Pinpoint the cell where the given text exists, returning its (x, y) midpoint coordinate. 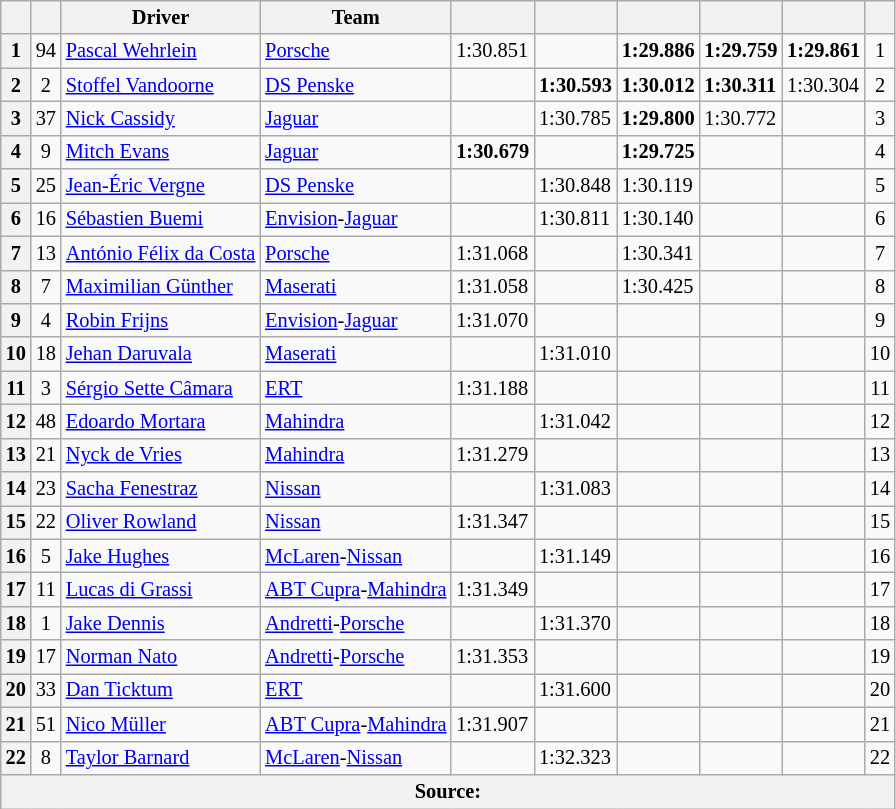
Jehan Daruvala (160, 354)
1:31.353 (492, 657)
Stoffel Vandoorne (160, 85)
Jean-Éric Vergne (160, 186)
Team (356, 17)
Jake Dennis (160, 623)
Nick Cassidy (160, 118)
1:32.323 (576, 758)
1:31.070 (492, 320)
Sérgio Sette Câmara (160, 388)
1:31.042 (576, 421)
1:31.370 (576, 623)
1:31.058 (492, 287)
Edoardo Mortara (160, 421)
23 (46, 489)
1:29.800 (658, 118)
48 (46, 421)
1:30.119 (658, 186)
33 (46, 690)
Nico Müller (160, 724)
Norman Nato (160, 657)
Maximilian Günther (160, 287)
1:30.679 (492, 152)
Lucas di Grassi (160, 589)
1:30.772 (742, 118)
1:31.083 (576, 489)
1:31.149 (576, 556)
1:30.341 (658, 253)
Nyck de Vries (160, 455)
51 (46, 724)
Sébastien Buemi (160, 219)
Mitch Evans (160, 152)
António Félix da Costa (160, 253)
94 (46, 51)
1:31.188 (492, 388)
1:30.311 (742, 85)
1:30.425 (658, 287)
Dan Ticktum (160, 690)
1:29.759 (742, 51)
Pascal Wehrlein (160, 51)
Taylor Barnard (160, 758)
1:30.811 (576, 219)
1:31.068 (492, 253)
1:29.725 (658, 152)
Source: (448, 791)
1:31.600 (576, 690)
1:30.593 (576, 85)
1:31.010 (576, 354)
1:30.012 (658, 85)
37 (46, 118)
1:30.851 (492, 51)
1:30.304 (824, 85)
1:30.785 (576, 118)
Oliver Rowland (160, 522)
1:31.349 (492, 589)
1:29.886 (658, 51)
Robin Frijns (160, 320)
1:30.140 (658, 219)
1:31.907 (492, 724)
25 (46, 186)
1:29.861 (824, 51)
1:31.279 (492, 455)
1:30.848 (576, 186)
Driver (160, 17)
1:31.347 (492, 522)
Jake Hughes (160, 556)
Sacha Fenestraz (160, 489)
